Return (X, Y) of the center of cell containing provided text 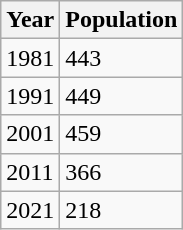
366 (122, 172)
Population (122, 20)
1981 (30, 58)
443 (122, 58)
449 (122, 96)
2011 (30, 172)
Year (30, 20)
1991 (30, 96)
459 (122, 134)
2021 (30, 210)
2001 (30, 134)
218 (122, 210)
